Return the [X, Y] coordinate for the center point of the cell that contains the specified text.  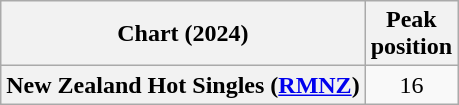
Peakposition [411, 34]
New Zealand Hot Singles (RMNZ) [183, 85]
16 [411, 85]
Chart (2024) [183, 34]
